Pinpoint the cell where the given text exists, returning its (x, y) midpoint coordinate. 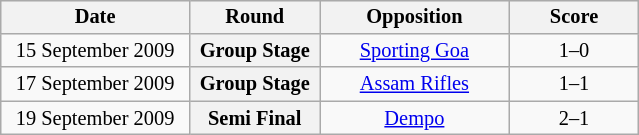
19 September 2009 (95, 118)
Round (255, 17)
Assam Rifles (415, 84)
Date (95, 17)
Semi Final (255, 118)
17 September 2009 (95, 84)
1–0 (574, 51)
Score (574, 17)
1–1 (574, 84)
Dempo (415, 118)
Sporting Goa (415, 51)
2–1 (574, 118)
15 September 2009 (95, 51)
Opposition (415, 17)
